Find where the given text appears and provide that cell's center as (X, Y) coordinate. 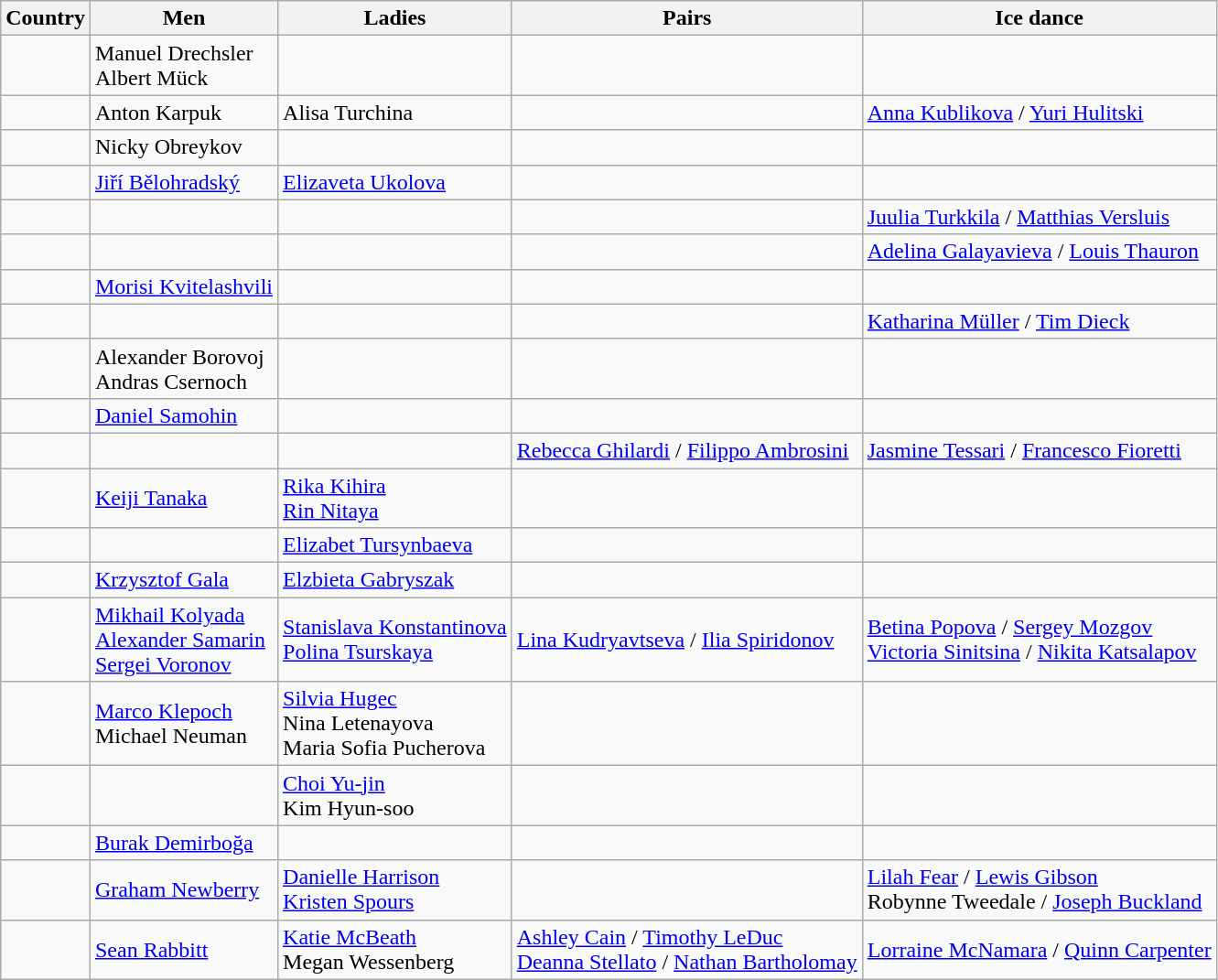
Marco Klepoch Michael Neuman (183, 724)
Nicky Obreykov (183, 147)
Adelina Galayavieva / Louis Thauron (1040, 252)
Alexander Borovoj Andras Csernoch (183, 368)
Stanislava Konstantinova Polina Tsurskaya (395, 640)
Jasmine Tessari / Francesco Fioretti (1040, 450)
Manuel Drechsler Albert Mück (183, 66)
Elizaveta Ukolova (395, 182)
Choi Yu-jin Kim Hyun-soo (395, 796)
Lina Kudryavtseva / Ilia Spiridonov (686, 640)
Daniel Samohin (183, 415)
Rebecca Ghilardi / Filippo Ambrosini (686, 450)
Alisa Turchina (395, 113)
Morisi Kvitelashvili (183, 286)
Krzysztof Gala (183, 580)
Country (46, 18)
Katie McBeath Megan Wessenberg (395, 950)
Sean Rabbitt (183, 950)
Burak Demirboğa (183, 843)
Danielle Harrison Kristen Spours (395, 889)
Elizabet Tursynbaeva (395, 545)
Anton Karpuk (183, 113)
Silvia Hugec Nina Letenayova Maria Sofia Pucherova (395, 724)
Rika Kihira Rin Nitaya (395, 498)
Lilah Fear / Lewis Gibson Robynne Tweedale / Joseph Buckland (1040, 889)
Ice dance (1040, 18)
Pairs (686, 18)
Anna Kublikova / Yuri Hulitski (1040, 113)
Ashley Cain / Timothy LeDuc Deanna Stellato / Nathan Bartholomay (686, 950)
Mikhail Kolyada Alexander Samarin Sergei Voronov (183, 640)
Jiří Bělohradský (183, 182)
Lorraine McNamara / Quinn Carpenter (1040, 950)
Katharina Müller / Tim Dieck (1040, 321)
Ladies (395, 18)
Juulia Turkkila / Matthias Versluis (1040, 217)
Keiji Tanaka (183, 498)
Elzbieta Gabryszak (395, 580)
Men (183, 18)
Graham Newberry (183, 889)
Betina Popova / Sergey Mozgov Victoria Sinitsina / Nikita Katsalapov (1040, 640)
